For the text-containing cell, return its midpoint in [x, y] coordinate format. 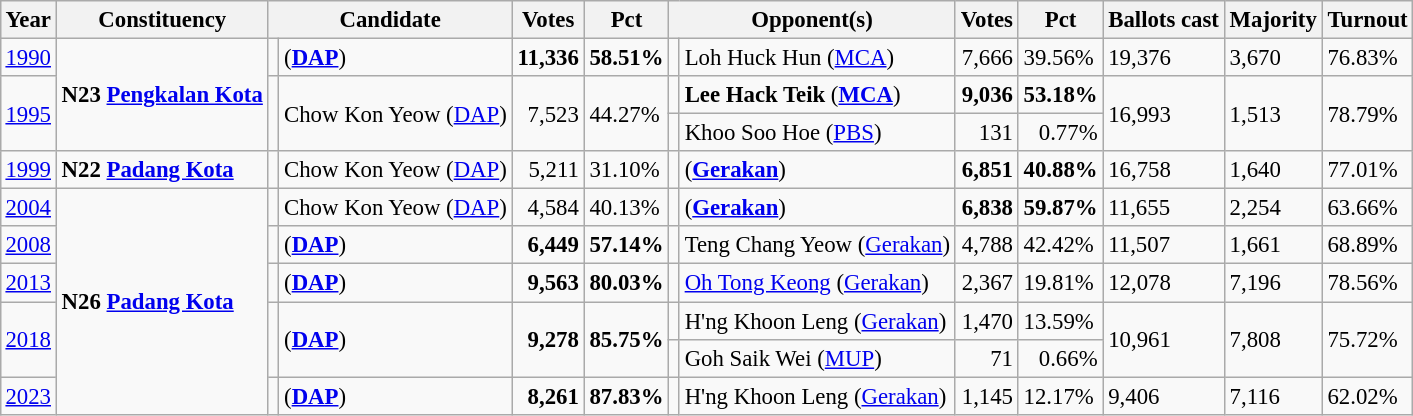
76.83% [1368, 57]
53.18% [1060, 95]
9,406 [1164, 396]
Loh Huck Hun (MCA) [817, 57]
Lee Hack Teik (MCA) [817, 95]
2,367 [986, 283]
71 [986, 358]
Majority [1273, 20]
78.56% [1368, 283]
68.89% [1368, 245]
4,584 [548, 208]
11,507 [1164, 245]
N26 Padang Kota [162, 302]
Constituency [162, 20]
77.01% [1368, 170]
8,261 [548, 396]
87.83% [626, 396]
9,278 [548, 340]
Year [28, 20]
7,523 [548, 114]
1,640 [1273, 170]
3,670 [1273, 57]
9,563 [548, 283]
1,145 [986, 396]
19,376 [1164, 57]
1,513 [1273, 114]
39.56% [1060, 57]
16,758 [1164, 170]
80.03% [626, 283]
0.66% [1060, 358]
1995 [28, 114]
2018 [28, 340]
58.51% [626, 57]
78.79% [1368, 114]
59.87% [1060, 208]
1,661 [1273, 245]
N22 Padang Kota [162, 170]
2008 [28, 245]
7,808 [1273, 340]
5,211 [548, 170]
62.02% [1368, 396]
7,196 [1273, 283]
1999 [28, 170]
2023 [28, 396]
Opponent(s) [812, 20]
16,993 [1164, 114]
11,655 [1164, 208]
Turnout [1368, 20]
1990 [28, 57]
10,961 [1164, 340]
9,036 [986, 95]
75.72% [1368, 340]
40.13% [626, 208]
7,666 [986, 57]
2,254 [1273, 208]
N23 Pengkalan Kota [162, 94]
6,851 [986, 170]
11,336 [548, 57]
2013 [28, 283]
12.17% [1060, 396]
7,116 [1273, 396]
131 [986, 133]
Khoo Soo Hoe (PBS) [817, 133]
42.42% [1060, 245]
1,470 [986, 321]
44.27% [626, 114]
Ballots cast [1164, 20]
Teng Chang Yeow (Gerakan) [817, 245]
4,788 [986, 245]
6,449 [548, 245]
57.14% [626, 245]
31.10% [626, 170]
Oh Tong Keong (Gerakan) [817, 283]
40.88% [1060, 170]
12,078 [1164, 283]
19.81% [1060, 283]
63.66% [1368, 208]
2004 [28, 208]
6,838 [986, 208]
85.75% [626, 340]
Goh Saik Wei (MUP) [817, 358]
0.77% [1060, 133]
13.59% [1060, 321]
Candidate [390, 20]
